Extract the [x, y] coordinate from the center of the cell holding the provided text.  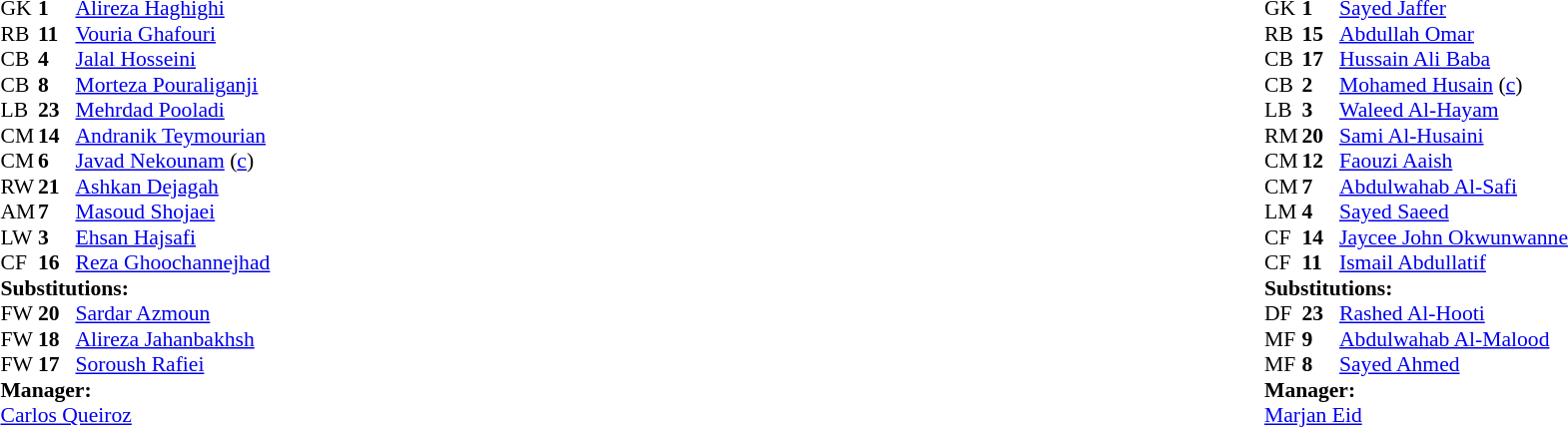
RW [19, 187]
9 [1321, 339]
Jaycee John Okwunwanne [1454, 237]
Mohamed Husain (c) [1454, 85]
15 [1321, 34]
RM [1283, 136]
6 [57, 161]
Jalal Hosseini [174, 59]
Abdulwahab Al-Safi [1454, 187]
Reza Ghoochannejhad [174, 262]
Rashed Al-Hooti [1454, 314]
Vouria Ghafouri [174, 34]
Abdulwahab Al-Malood [1454, 339]
Mehrdad Pooladi [174, 111]
AM [19, 213]
Soroush Rafiei [174, 364]
18 [57, 339]
Ismail Abdullatif [1454, 262]
12 [1321, 161]
Sayed Ahmed [1454, 364]
Javad Nekounam (c) [174, 161]
DF [1283, 314]
Morteza Pouraliganji [174, 85]
Sayed Saeed [1454, 213]
Alireza Jahanbakhsh [174, 339]
Abdullah Omar [1454, 34]
Faouzi Aaish [1454, 161]
Sami Al-Husaini [1454, 136]
Andranik Teymourian [174, 136]
LW [19, 237]
Sardar Azmoun [174, 314]
LM [1283, 213]
Ehsan Hajsafi [174, 237]
Hussain Ali Baba [1454, 59]
16 [57, 262]
2 [1321, 85]
Masoud Shojaei [174, 213]
Waleed Al-Hayam [1454, 111]
Ashkan Dejagah [174, 187]
21 [57, 187]
